Detect which cell encompasses the target text, then output its (X, Y) center coordinate. 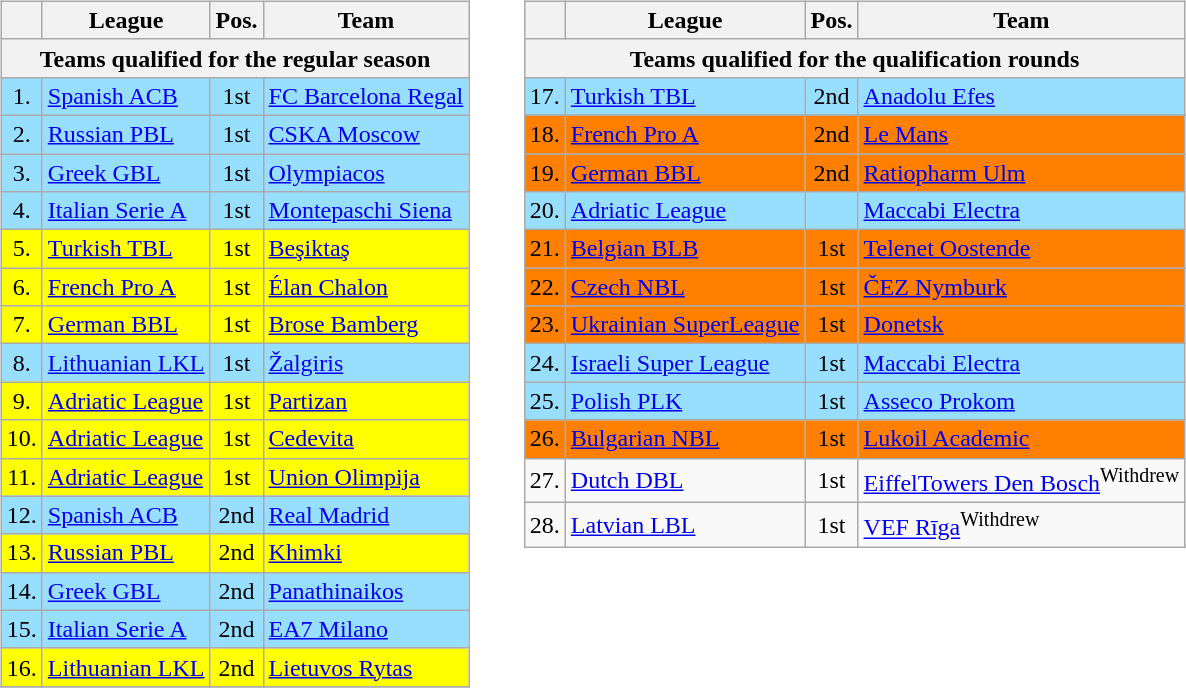
6. (22, 287)
ČEZ Nymburk (1022, 287)
9. (22, 401)
11. (22, 477)
Beşiktaş (366, 249)
Ratiopharm Ulm (1022, 173)
23. (544, 325)
Cedevita (366, 439)
7. (22, 325)
18. (544, 134)
2. (22, 134)
27. (544, 480)
Panathinaikos (366, 591)
21. (544, 249)
17. (544, 96)
Polish PLK (685, 401)
Ukrainian SuperLeague (685, 325)
Dutch DBL (685, 480)
EiffelTowers Den BoschWithdrew (1022, 480)
EA7 Milano (366, 629)
Israeli Super League (685, 363)
Lietuvos Rytas (366, 667)
20. (544, 211)
Real Madrid (366, 515)
25. (544, 401)
10. (22, 439)
14. (22, 591)
13. (22, 553)
Donetsk (1022, 325)
Lukoil Academic (1022, 439)
1. (22, 96)
15. (22, 629)
Bulgarian NBL (685, 439)
Teams qualified for the regular season (235, 58)
26. (544, 439)
Khimki (366, 553)
19. (544, 173)
8. (22, 363)
Žalgiris (366, 363)
VEF RīgaWithdrew (1022, 526)
Teams qualified for the qualification rounds (854, 58)
Asseco Prokom (1022, 401)
16. (22, 667)
24. (544, 363)
Élan Chalon (366, 287)
Czech NBL (685, 287)
Olympiacos (366, 173)
Latvian LBL (685, 526)
12. (22, 515)
Belgian BLB (685, 249)
3. (22, 173)
Union Olimpija (366, 477)
5. (22, 249)
4. (22, 211)
Telenet Oostende (1022, 249)
Partizan (366, 401)
Brose Bamberg (366, 325)
Anadolu Efes (1022, 96)
Le Mans (1022, 134)
FC Barcelona Regal (366, 96)
Montepaschi Siena (366, 211)
CSKA Moscow (366, 134)
22. (544, 287)
28. (544, 526)
